Determine the (x, y) coordinate at the center of the cell enclosing the given text.  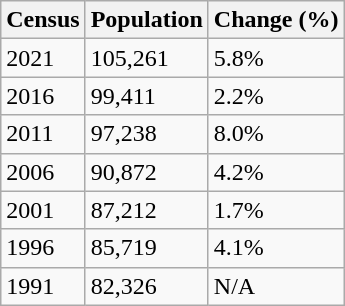
97,238 (146, 134)
4.2% (276, 172)
4.1% (276, 248)
Change (%) (276, 20)
87,212 (146, 210)
2001 (43, 210)
82,326 (146, 286)
8.0% (276, 134)
1991 (43, 286)
1.7% (276, 210)
N/A (276, 286)
Population (146, 20)
90,872 (146, 172)
2021 (43, 58)
105,261 (146, 58)
1996 (43, 248)
2006 (43, 172)
85,719 (146, 248)
2.2% (276, 96)
2016 (43, 96)
99,411 (146, 96)
Census (43, 20)
2011 (43, 134)
5.8% (276, 58)
